Output the [x, y] coordinate of the center of the cell containing the given text.  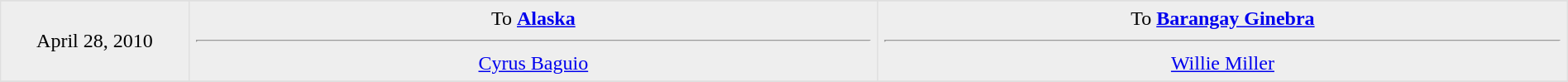
To AlaskaCyrus Baguio [533, 41]
April 28, 2010 [94, 41]
To Barangay GinebraWillie Miller [1223, 41]
